Locate the cell with the specified text and output its [X, Y] center coordinate. 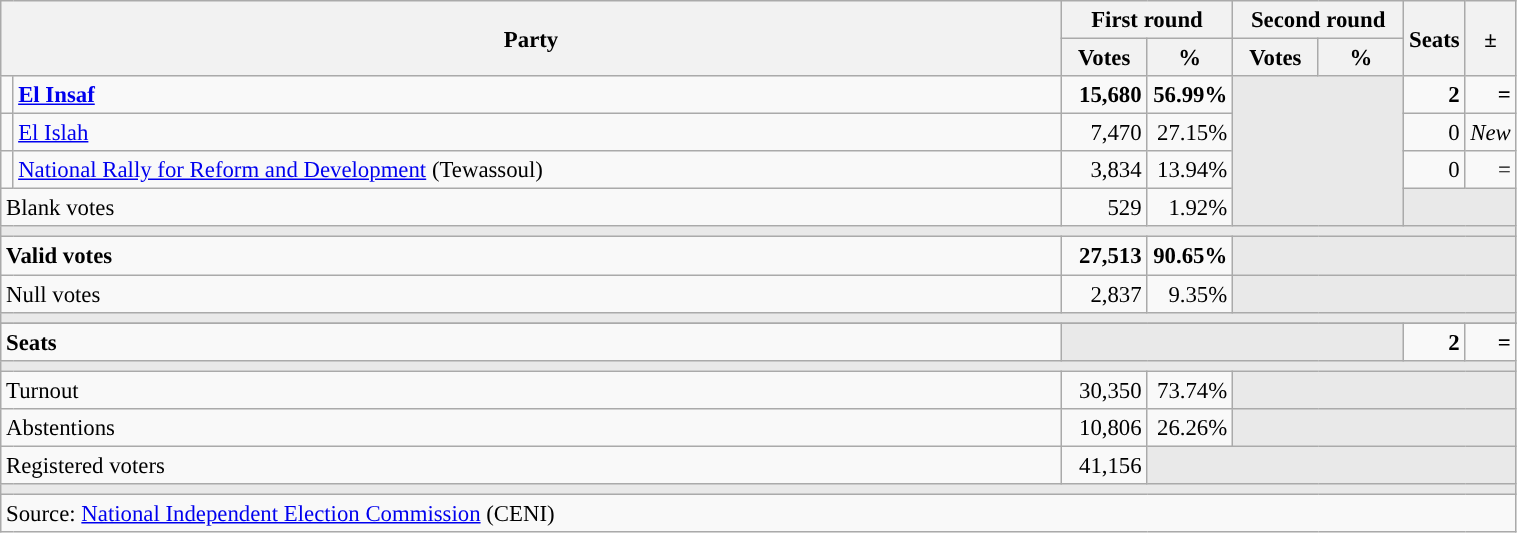
10,806 [1104, 428]
Registered voters [532, 465]
2,837 [1104, 294]
27.15% [1190, 133]
13.94% [1190, 170]
90.65% [1190, 256]
27,513 [1104, 256]
Turnout [532, 390]
41,156 [1104, 465]
15,680 [1104, 95]
1.92% [1190, 208]
Null votes [532, 294]
Abstentions [532, 428]
± [1490, 38]
Source: National Independent Election Commission (CENI) [758, 513]
30,350 [1104, 390]
New [1490, 133]
National Rally for Reform and Development (Tewassoul) [537, 170]
El Insaf [537, 95]
First round [1146, 20]
Blank votes [532, 208]
Party [532, 38]
Second round [1318, 20]
529 [1104, 208]
73.74% [1190, 390]
9.35% [1190, 294]
56.99% [1190, 95]
El Islah [537, 133]
7,470 [1104, 133]
3,834 [1104, 170]
26.26% [1190, 428]
Valid votes [532, 256]
